Capture the cell that displays the provided text and extract its (X, Y) central coordinate. 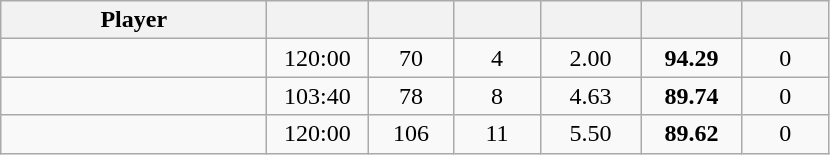
103:40 (318, 96)
11 (497, 134)
Player (134, 20)
78 (411, 96)
106 (411, 134)
4.63 (590, 96)
2.00 (590, 58)
94.29 (692, 58)
5.50 (590, 134)
8 (497, 96)
89.62 (692, 134)
70 (411, 58)
4 (497, 58)
89.74 (692, 96)
